From the cell containing the given text, extract its center point as [X, Y] coordinate. 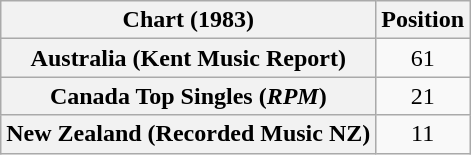
Position [423, 20]
11 [423, 134]
21 [423, 96]
Australia (Kent Music Report) [188, 58]
Canada Top Singles (RPM) [188, 96]
Chart (1983) [188, 20]
61 [423, 58]
New Zealand (Recorded Music NZ) [188, 134]
